Find where the given text appears and provide that cell's center as [X, Y] coordinate. 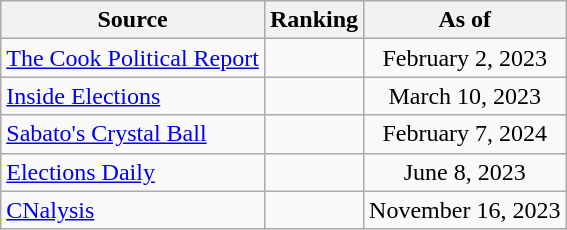
The Cook Political Report [133, 58]
Sabato's Crystal Ball [133, 134]
Ranking [314, 20]
Elections Daily [133, 172]
March 10, 2023 [465, 96]
June 8, 2023 [465, 172]
CNalysis [133, 210]
November 16, 2023 [465, 210]
Source [133, 20]
February 2, 2023 [465, 58]
Inside Elections [133, 96]
As of [465, 20]
February 7, 2024 [465, 134]
